Extract the (x, y) coordinate from the center of the cell holding the provided text.  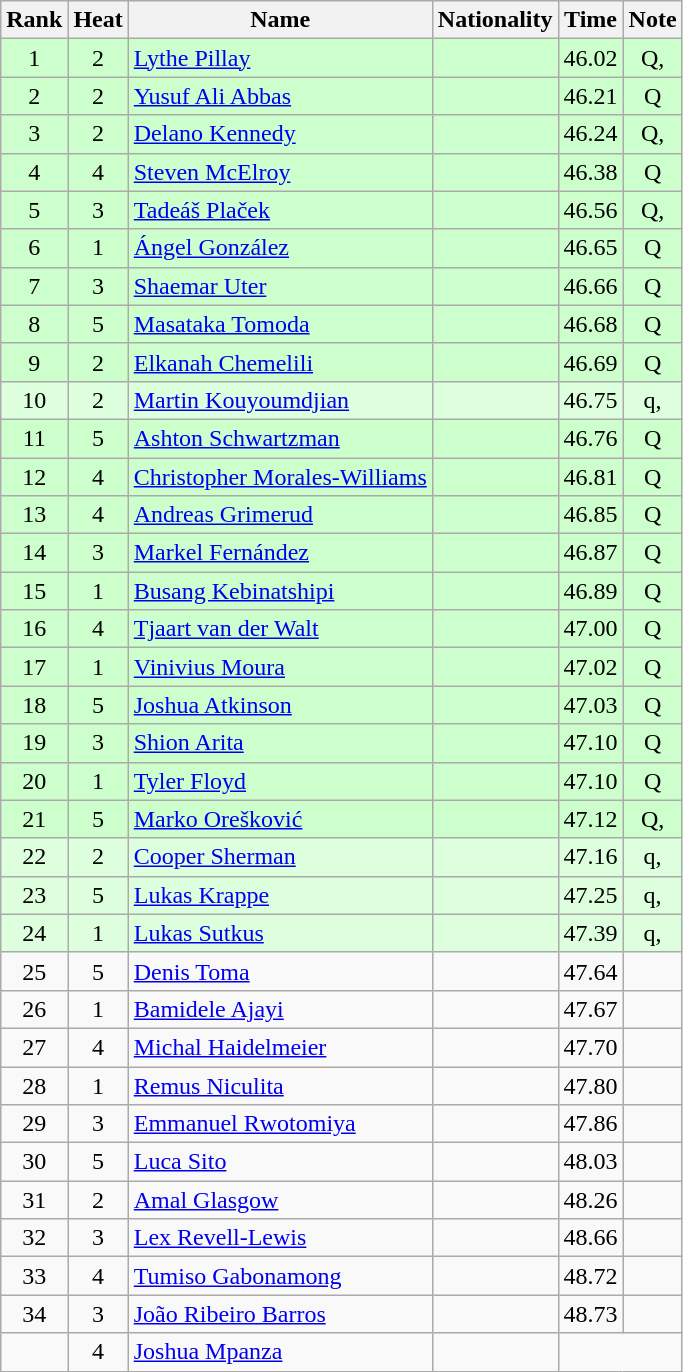
24 (34, 933)
47.67 (590, 1009)
27 (34, 1047)
João Ribeiro Barros (280, 1314)
Name (280, 20)
18 (34, 705)
46.21 (590, 96)
7 (34, 286)
31 (34, 1200)
11 (34, 438)
Shion Arita (280, 743)
48.72 (590, 1276)
46.81 (590, 477)
Lukas Krappe (280, 895)
Ashton Schwartzman (280, 438)
47.00 (590, 629)
Martin Kouyoumdjian (280, 400)
Tyler Floyd (280, 781)
Christopher Morales-Williams (280, 477)
Rank (34, 20)
20 (34, 781)
29 (34, 1124)
Lythe Pillay (280, 58)
Joshua Atkinson (280, 705)
46.66 (590, 286)
15 (34, 591)
9 (34, 362)
Tumiso Gabonamong (280, 1276)
34 (34, 1314)
46.38 (590, 172)
48.66 (590, 1238)
Lex Revell-Lewis (280, 1238)
46.69 (590, 362)
14 (34, 553)
47.03 (590, 705)
6 (34, 248)
46.02 (590, 58)
Denis Toma (280, 971)
46.85 (590, 515)
21 (34, 819)
Shaemar Uter (280, 286)
19 (34, 743)
13 (34, 515)
23 (34, 895)
Andreas Grimerud (280, 515)
Bamidele Ajayi (280, 1009)
Vinivius Moura (280, 667)
48.73 (590, 1314)
47.12 (590, 819)
26 (34, 1009)
Ángel González (280, 248)
Time (590, 20)
47.02 (590, 667)
Heat (98, 20)
46.56 (590, 210)
Luca Sito (280, 1162)
Michal Haidelmeier (280, 1047)
46.65 (590, 248)
46.89 (590, 591)
Tjaart van der Walt (280, 629)
48.26 (590, 1200)
Masataka Tomoda (280, 324)
Delano Kennedy (280, 134)
16 (34, 629)
28 (34, 1085)
30 (34, 1162)
Emmanuel Rwotomiya (280, 1124)
32 (34, 1238)
8 (34, 324)
47.86 (590, 1124)
46.68 (590, 324)
Markel Fernández (280, 553)
Marko Orešković (280, 819)
22 (34, 857)
47.39 (590, 933)
Elkanah Chemelili (280, 362)
47.16 (590, 857)
47.64 (590, 971)
Joshua Mpanza (280, 1352)
Steven McElroy (280, 172)
17 (34, 667)
Nationality (495, 20)
33 (34, 1276)
10 (34, 400)
47.80 (590, 1085)
Amal Glasgow (280, 1200)
12 (34, 477)
46.75 (590, 400)
Lukas Sutkus (280, 933)
47.25 (590, 895)
Cooper Sherman (280, 857)
25 (34, 971)
48.03 (590, 1162)
46.87 (590, 553)
Note (652, 20)
46.76 (590, 438)
Yusuf Ali Abbas (280, 96)
46.24 (590, 134)
47.70 (590, 1047)
Tadeáš Plaček (280, 210)
Busang Kebinatshipi (280, 591)
Remus Niculita (280, 1085)
